Find where the given text appears and provide that cell's center as (x, y) coordinate. 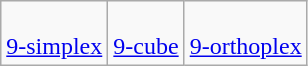
9-cube (146, 34)
9-simplex (54, 34)
9-orthoplex (246, 34)
